Search for the cell housing the specified text and yield its [x, y] center coordinate. 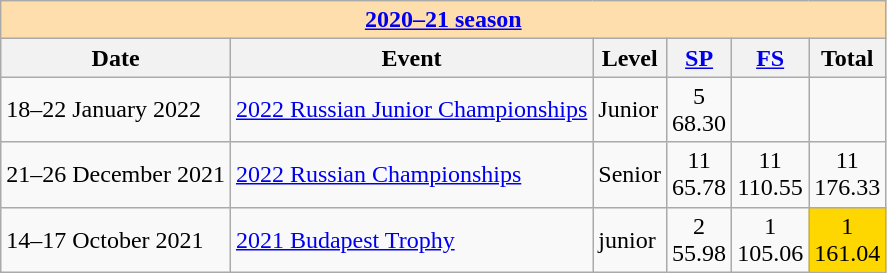
5 68.30 [700, 110]
Total [848, 58]
11 110.55 [770, 174]
11 176.33 [848, 174]
2021 Budapest Trophy [411, 240]
junior [630, 240]
Level [630, 58]
2020–21 season [444, 20]
Date [116, 58]
SP [700, 58]
2022 Russian Championships [411, 174]
Event [411, 58]
14–17 October 2021 [116, 240]
1 161.04 [848, 240]
Junior [630, 110]
11 65.78 [700, 174]
FS [770, 58]
1 105.06 [770, 240]
18–22 January 2022 [116, 110]
Senior [630, 174]
21–26 December 2021 [116, 174]
2 55.98 [700, 240]
2022 Russian Junior Championships [411, 110]
